Locate the cell with the specified text and output its (x, y) center coordinate. 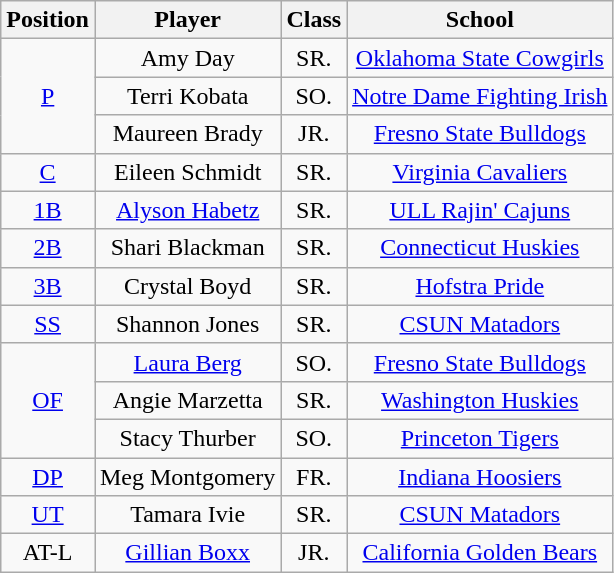
Laura Berg (187, 362)
DP (48, 477)
P (48, 96)
2B (48, 248)
Angie Marzetta (187, 400)
Oklahoma State Cowgirls (480, 58)
Stacy Thurber (187, 438)
AT-L (48, 553)
Eileen Schmidt (187, 172)
Class (314, 20)
Indiana Hoosiers (480, 477)
School (480, 20)
Shannon Jones (187, 324)
Position (48, 20)
FR. (314, 477)
ULL Rajin' Cajuns (480, 210)
Crystal Boyd (187, 286)
Gillian Boxx (187, 553)
Princeton Tigers (480, 438)
Amy Day (187, 58)
C (48, 172)
Virginia Cavaliers (480, 172)
Terri Kobata (187, 96)
Shari Blackman (187, 248)
California Golden Bears (480, 553)
Tamara Ivie (187, 515)
UT (48, 515)
OF (48, 400)
Notre Dame Fighting Irish (480, 96)
SS (48, 324)
Connecticut Huskies (480, 248)
Maureen Brady (187, 134)
3B (48, 286)
Hofstra Pride (480, 286)
Meg Montgomery (187, 477)
Washington Huskies (480, 400)
Player (187, 20)
Alyson Habetz (187, 210)
1B (48, 210)
